Pinpoint the cell where the given text exists, returning its (x, y) midpoint coordinate. 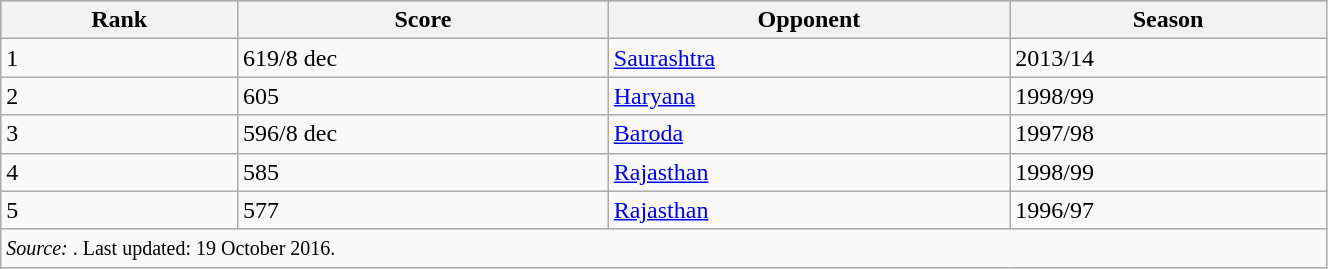
585 (424, 172)
596/8 dec (424, 134)
Haryana (808, 96)
Season (1168, 20)
Baroda (808, 134)
5 (120, 210)
605 (424, 96)
2 (120, 96)
Source: . Last updated: 19 October 2016. (664, 248)
Score (424, 20)
4 (120, 172)
Opponent (808, 20)
Saurashtra (808, 58)
1996/97 (1168, 210)
Rank (120, 20)
577 (424, 210)
2013/14 (1168, 58)
619/8 dec (424, 58)
1 (120, 58)
1997/98 (1168, 134)
3 (120, 134)
